For the text-containing cell, return its midpoint in (X, Y) coordinate format. 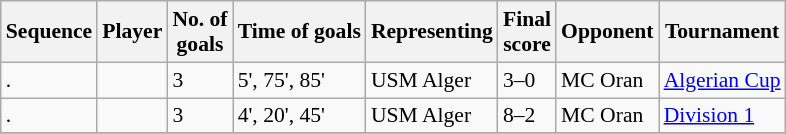
Representing (432, 32)
Finalscore (527, 32)
Tournament (722, 32)
4', 20', 45' (300, 116)
Time of goals (300, 32)
5', 75', 85' (300, 80)
Division 1 (722, 116)
Sequence (49, 32)
Algerian Cup (722, 80)
8–2 (527, 116)
No. ofgoals (200, 32)
3–0 (527, 80)
Player (132, 32)
Opponent (608, 32)
